Return (x, y) of the center of cell containing provided text 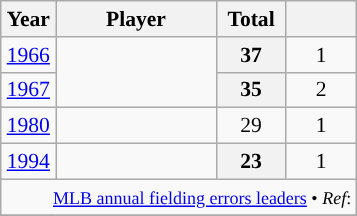
Year (28, 19)
1994 (28, 162)
Total (251, 19)
37 (251, 55)
29 (251, 126)
1966 (28, 55)
2 (321, 90)
Player (136, 19)
MLB annual fielding errors leaders • Ref: (179, 197)
1967 (28, 90)
35 (251, 90)
1980 (28, 126)
23 (251, 162)
